Extract the [X, Y] coordinate from the center of the cell holding the provided text.  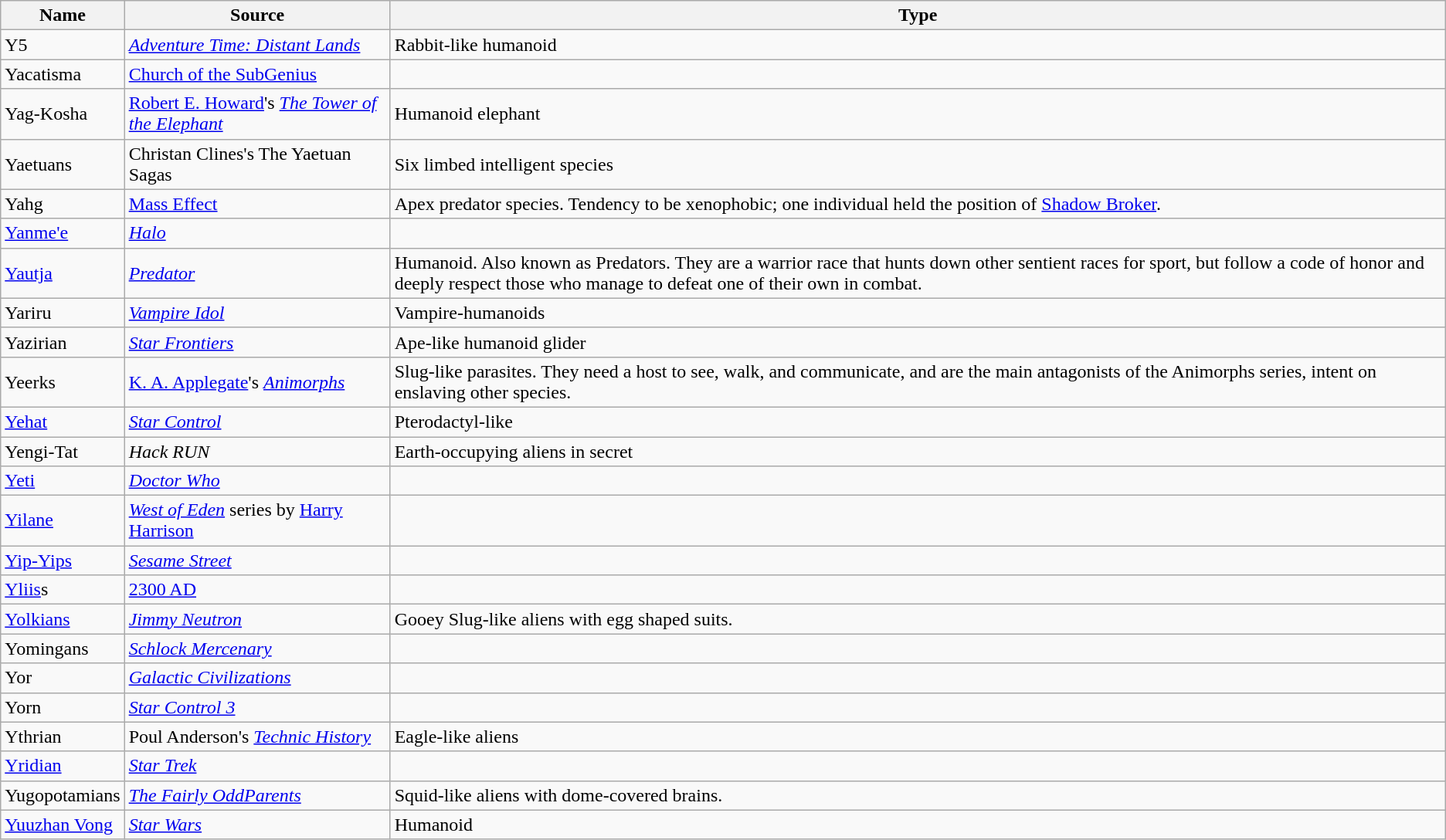
K. A. Applegate's Animorphs [257, 381]
Schlock Mercenary [257, 649]
Yeti [63, 481]
Humanoid [918, 825]
Apex predator species. Tendency to be xenophobic; one individual held the position of Shadow Broker. [918, 204]
Yridian [63, 766]
Yolkians [63, 619]
Galactic Civilizations [257, 678]
Yaetuans [63, 164]
Pterodactyl-like [918, 422]
Humanoid elephant [918, 114]
Mass Effect [257, 204]
Yengi-Tat [63, 452]
Rabbit-like humanoid [918, 45]
Six limbed intelligent species [918, 164]
Squid-like aliens with dome-covered brains. [918, 795]
West of Eden series by Harry Harrison [257, 520]
Poul Anderson's Technic History [257, 737]
Jimmy Neutron [257, 619]
Doctor Who [257, 481]
Star Trek [257, 766]
Adventure Time: Distant Lands [257, 45]
Hack RUN [257, 452]
Yahg [63, 204]
Star Control [257, 422]
Robert E. Howard's The Tower of the Elephant [257, 114]
Eagle-like aliens [918, 737]
Vampire-humanoids [918, 313]
2300 AD [257, 590]
Type [918, 15]
Sesame Street [257, 561]
Yanme'e [63, 233]
Vampire Idol [257, 313]
Ythrian [63, 737]
Star Control 3 [257, 707]
Star Frontiers [257, 342]
Earth-occupying aliens in secret [918, 452]
Yilane [63, 520]
The Fairly OddParents [257, 795]
Yuuzhan Vong [63, 825]
Yeerks [63, 381]
Star Wars [257, 825]
Halo [257, 233]
Yomingans [63, 649]
Yor [63, 678]
Yacatisma [63, 74]
Yautja [63, 273]
Gooey Slug-like aliens with egg shaped suits. [918, 619]
Church of the SubGenius [257, 74]
Y5 [63, 45]
Predator [257, 273]
Source [257, 15]
Yazirian [63, 342]
Yugopotamians [63, 795]
Yariru [63, 313]
Christan Clines's The Yaetuan Sagas [257, 164]
Ape-like humanoid glider [918, 342]
Yehat [63, 422]
Yip-Yips [63, 561]
Yorn [63, 707]
Name [63, 15]
Yag-Kosha [63, 114]
Yliiss [63, 590]
